Return (x, y) of the center of cell containing provided text 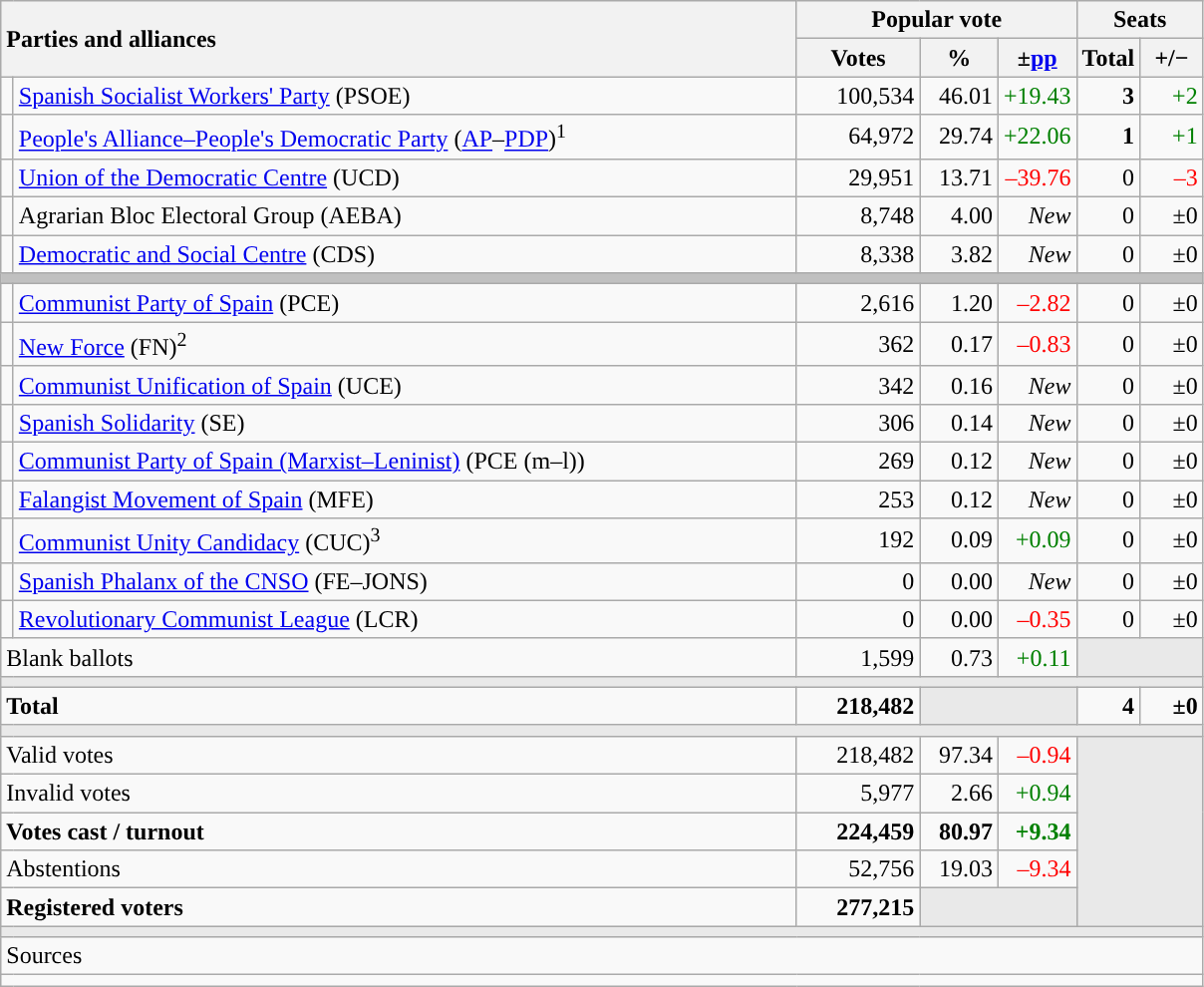
224,459 (858, 831)
362 (858, 345)
29.74 (959, 138)
Communist Unity Candidacy (CUC)3 (405, 540)
Invalid votes (399, 794)
–0.35 (1037, 619)
+19.43 (1037, 96)
+0.11 (1037, 657)
8,748 (858, 216)
Revolutionary Communist League (LCR) (405, 619)
Spanish Solidarity (SE) (405, 423)
Falangist Movement of Spain (MFE) (405, 499)
1,599 (858, 657)
0.73 (959, 657)
80.97 (959, 831)
0.16 (959, 385)
% (959, 58)
192 (858, 540)
Votes (858, 58)
52,756 (858, 869)
2,616 (858, 303)
Sources (602, 956)
±pp (1037, 58)
1 (1108, 138)
0.14 (959, 423)
342 (858, 385)
Democratic and Social Centre (CDS) (405, 254)
19.03 (959, 869)
Agrarian Bloc Electoral Group (AEBA) (405, 216)
0.17 (959, 345)
64,972 (858, 138)
–0.94 (1037, 756)
+9.34 (1037, 831)
+1 (1172, 138)
Spanish Phalanx of the CNSO (FE–JONS) (405, 581)
97.34 (959, 756)
Spanish Socialist Workers' Party (PSOE) (405, 96)
+22.06 (1037, 138)
Communist Party of Spain (PCE) (405, 303)
+0.94 (1037, 794)
Popular vote (937, 20)
100,534 (858, 96)
4.00 (959, 216)
Abstentions (399, 869)
253 (858, 499)
8,338 (858, 254)
13.71 (959, 177)
Union of the Democratic Centre (UCD) (405, 177)
+0.09 (1037, 540)
269 (858, 461)
2.66 (959, 794)
Valid votes (399, 756)
1.20 (959, 303)
Communist Party of Spain (Marxist–Leninist) (PCE (m–l)) (405, 461)
4 (1108, 706)
Communist Unification of Spain (UCE) (405, 385)
–3 (1172, 177)
–39.76 (1037, 177)
46.01 (959, 96)
+/− (1172, 58)
–2.82 (1037, 303)
+2 (1172, 96)
3.82 (959, 254)
–9.34 (1037, 869)
–0.83 (1037, 345)
Votes cast / turnout (399, 831)
Blank ballots (399, 657)
Registered voters (399, 907)
5,977 (858, 794)
New Force (FN)2 (405, 345)
306 (858, 423)
29,951 (858, 177)
People's Alliance–People's Democratic Party (AP–PDP)1 (405, 138)
0.09 (959, 540)
3 (1108, 96)
Seats (1140, 20)
277,215 (858, 907)
Parties and alliances (399, 39)
